For the text-containing cell, return its midpoint in (x, y) coordinate format. 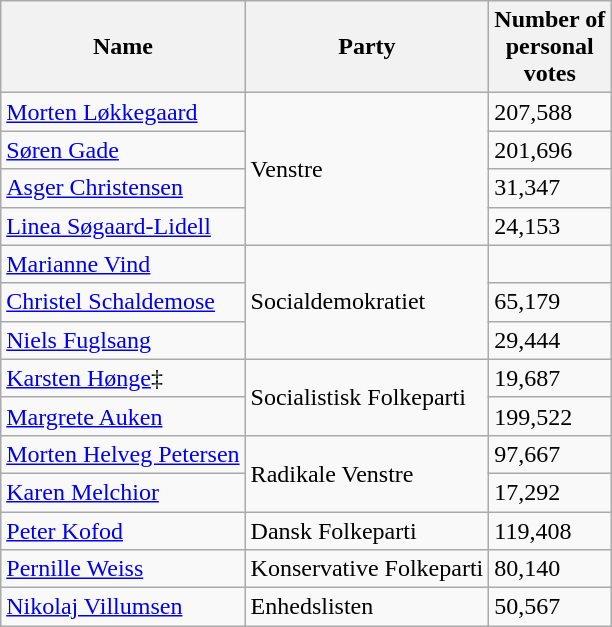
Morten Helveg Petersen (123, 454)
50,567 (550, 607)
19,687 (550, 378)
Søren Gade (123, 150)
Socialistisk Folkeparti (367, 397)
Karen Melchior (123, 492)
29,444 (550, 340)
Konservative Folkeparti (367, 569)
Asger Christensen (123, 188)
Number ofpersonalvotes (550, 47)
Socialdemokratiet (367, 302)
Nikolaj Villumsen (123, 607)
201,696 (550, 150)
Pernille Weiss (123, 569)
97,667 (550, 454)
199,522 (550, 416)
80,140 (550, 569)
Margrete Auken (123, 416)
24,153 (550, 226)
Enhedslisten (367, 607)
119,408 (550, 531)
Venstre (367, 169)
Christel Schaldemose (123, 302)
Radikale Venstre (367, 473)
Marianne Vind (123, 264)
Party (367, 47)
Peter Kofod (123, 531)
Morten Løkkegaard (123, 112)
Niels Fuglsang (123, 340)
65,179 (550, 302)
Name (123, 47)
31,347 (550, 188)
Dansk Folkeparti (367, 531)
17,292 (550, 492)
207,588 (550, 112)
Karsten Hønge‡ (123, 378)
Linea Søgaard-Lidell (123, 226)
